For the text-containing cell, return its midpoint in (x, y) coordinate format. 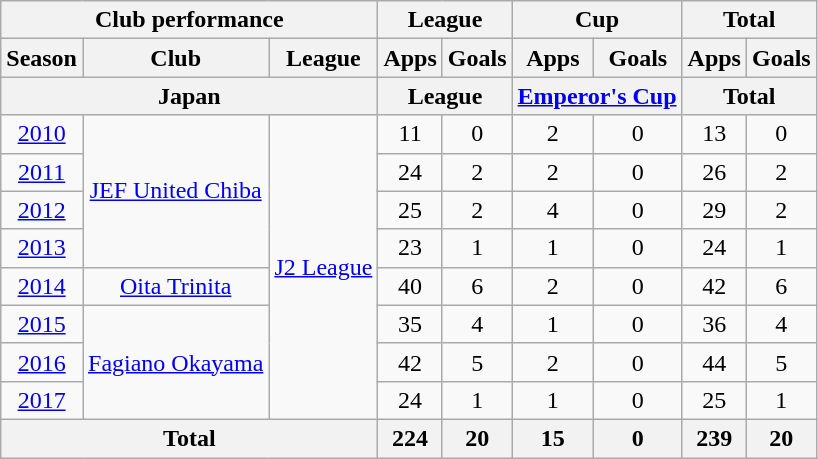
J2 League (324, 267)
2011 (42, 172)
2010 (42, 134)
26 (714, 172)
Cup (597, 20)
Japan (190, 96)
2014 (42, 286)
Club performance (190, 20)
Oita Trinita (175, 286)
40 (410, 286)
2013 (42, 248)
11 (410, 134)
Fagiano Okayama (175, 362)
15 (553, 438)
23 (410, 248)
29 (714, 210)
2017 (42, 400)
13 (714, 134)
36 (714, 324)
224 (410, 438)
JEF United Chiba (175, 191)
Emperor's Cup (597, 96)
Club (175, 58)
2016 (42, 362)
2015 (42, 324)
44 (714, 362)
2012 (42, 210)
Season (42, 58)
239 (714, 438)
35 (410, 324)
